Pinpoint the cell where the given text exists, returning its (X, Y) midpoint coordinate. 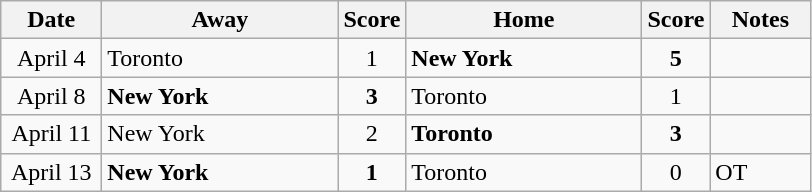
5 (676, 58)
April 8 (52, 96)
Notes (760, 20)
Date (52, 20)
0 (676, 172)
April 11 (52, 134)
Home (524, 20)
April 13 (52, 172)
OT (760, 172)
2 (372, 134)
April 4 (52, 58)
Away (220, 20)
